Locate the cell with the specified text and output its (X, Y) center coordinate. 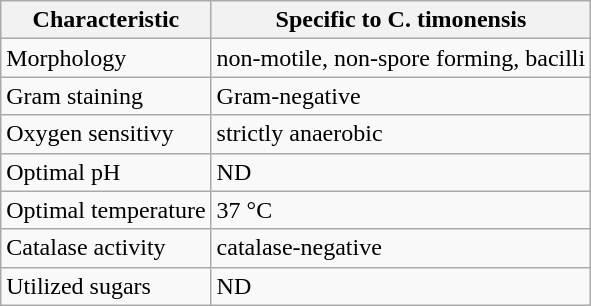
Morphology (106, 58)
strictly anaerobic (401, 134)
non-motile, non-spore forming, bacilli (401, 58)
37 °C (401, 210)
Oxygen sensitivy (106, 134)
Gram staining (106, 96)
Optimal pH (106, 172)
Characteristic (106, 20)
Gram-negative (401, 96)
Optimal temperature (106, 210)
catalase-negative (401, 248)
Specific to C. timonensis (401, 20)
Catalase activity (106, 248)
Utilized sugars (106, 286)
